Determine the [x, y] coordinate at the center of the cell enclosing the given text.  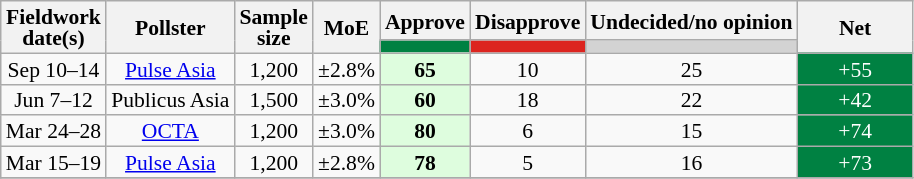
80 [425, 132]
22 [691, 100]
Publicus Asia [170, 100]
+73 [856, 162]
1,500 [273, 100]
Mar 24–28 [54, 132]
+42 [856, 100]
15 [691, 132]
Pollster [170, 27]
Net [856, 27]
OCTA [170, 132]
Samplesize [273, 27]
+74 [856, 132]
5 [528, 162]
Sep 10–14 [54, 68]
78 [425, 162]
Disapprove [528, 20]
25 [691, 68]
MoE [346, 27]
+55 [856, 68]
Jun 7–12 [54, 100]
Approve [425, 20]
16 [691, 162]
18 [528, 100]
Mar 15–19 [54, 162]
6 [528, 132]
60 [425, 100]
Undecided/no opinion [691, 20]
65 [425, 68]
10 [528, 68]
Fieldworkdate(s) [54, 27]
